Detect which cell encompasses the target text, then output its [x, y] center coordinate. 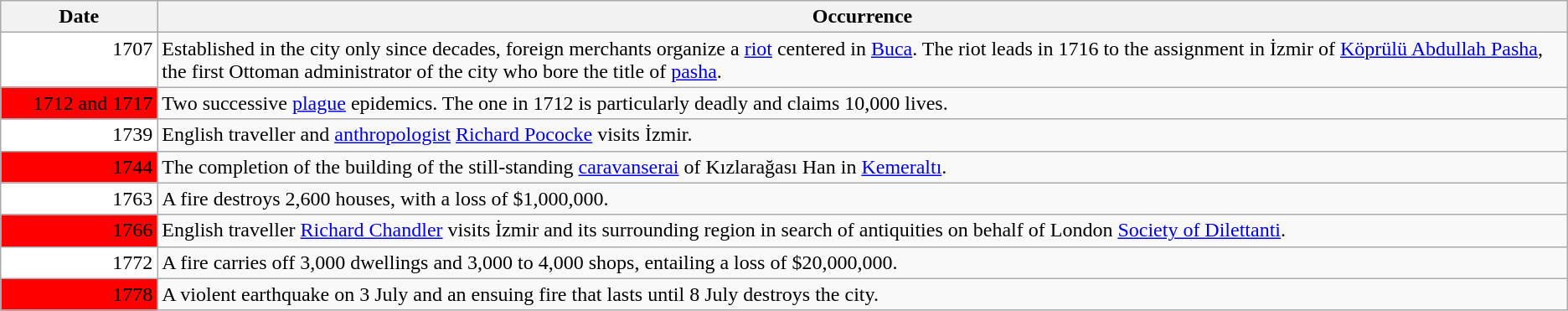
The completion of the building of the still-standing caravanserai of Kızlarağası Han in Kemeraltı. [863, 167]
A fire destroys 2,600 houses, with a loss of $1,000,000. [863, 199]
English traveller and anthropologist Richard Pococke visits İzmir. [863, 135]
A fire carries off 3,000 dwellings and 3,000 to 4,000 shops, entailing a loss of $20,000,000. [863, 262]
A violent earthquake on 3 July and an ensuing fire that lasts until 8 July destroys the city. [863, 294]
1744 [79, 167]
1766 [79, 231]
1739 [79, 135]
1778 [79, 294]
Occurrence [863, 17]
Two successive plague epidemics. The one in 1712 is particularly deadly and claims 10,000 lives. [863, 103]
1707 [79, 60]
1772 [79, 262]
1763 [79, 199]
1712 and 1717 [79, 103]
Date [79, 17]
English traveller Richard Chandler visits İzmir and its surrounding region in search of antiquities on behalf of London Society of Dilettanti. [863, 231]
